Detect which cell encompasses the target text, then output its [X, Y] center coordinate. 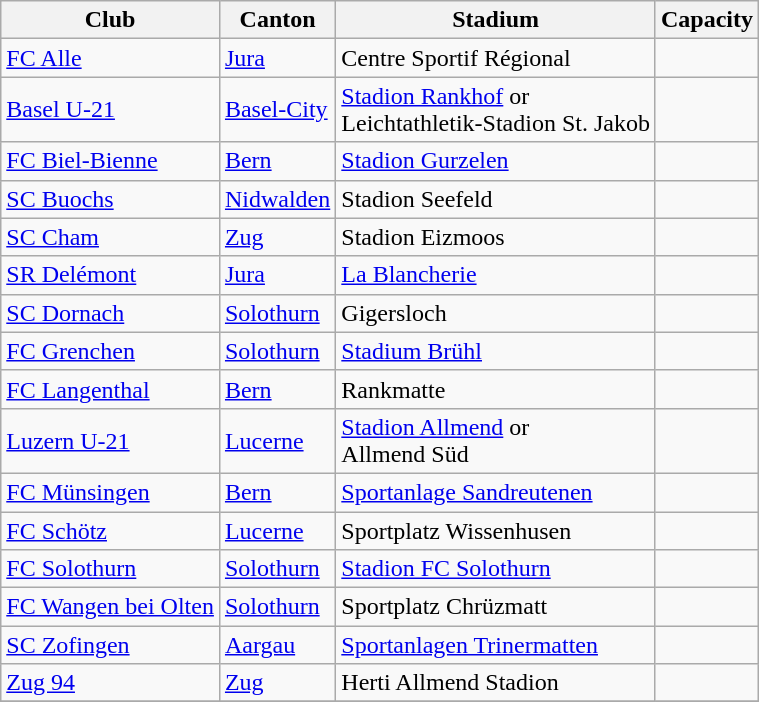
Nidwalden [277, 199]
FC Grenchen [110, 351]
FC Solothurn [110, 569]
FC Alle [110, 58]
Sportanlage Sandreutenen [496, 492]
SC Zofingen [110, 645]
FC Biel-Bienne [110, 161]
Zug 94 [110, 683]
Stadion Eizmoos [496, 237]
Centre Sportif Régional [496, 58]
Stadion Rankhof orLeichtathletik-Stadion St. Jakob [496, 110]
FC Schötz [110, 531]
SC Cham [110, 237]
FC Wangen bei Olten [110, 607]
Sportplatz Chrüzmatt [496, 607]
Basel U-21 [110, 110]
FC Münsingen [110, 492]
FC Langenthal [110, 389]
Club [110, 20]
Stadion FC Solothurn [496, 569]
Luzern U-21 [110, 440]
SC Dornach [110, 313]
Stadium Brühl [496, 351]
SC Buochs [110, 199]
Basel-City [277, 110]
Stadion Seefeld [496, 199]
Gigersloch [496, 313]
Stadium [496, 20]
Aargau [277, 645]
Canton [277, 20]
Sportanlagen Trinermatten [496, 645]
Rankmatte [496, 389]
Capacity [706, 20]
La Blancherie [496, 275]
Stadion Gurzelen [496, 161]
Stadion Allmend orAllmend Süd [496, 440]
SR Delémont [110, 275]
Sportplatz Wissenhusen [496, 531]
Herti Allmend Stadion [496, 683]
